Identify which cell holds the provided text, then report its [x, y] central coordinate. 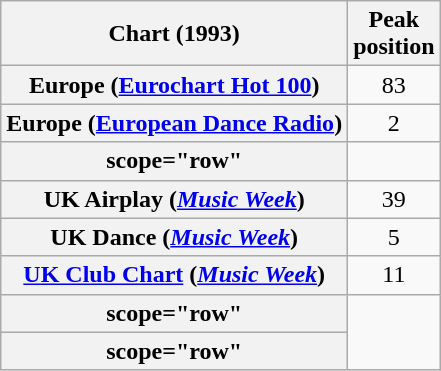
UK Dance (Music Week) [174, 237]
UK Club Chart (Music Week) [174, 275]
Chart (1993) [174, 34]
Peakposition [394, 34]
5 [394, 237]
39 [394, 199]
83 [394, 85]
Europe (European Dance Radio) [174, 123]
2 [394, 123]
UK Airplay (Music Week) [174, 199]
Europe (Eurochart Hot 100) [174, 85]
11 [394, 275]
